Capture the cell that displays the provided text and extract its (x, y) central coordinate. 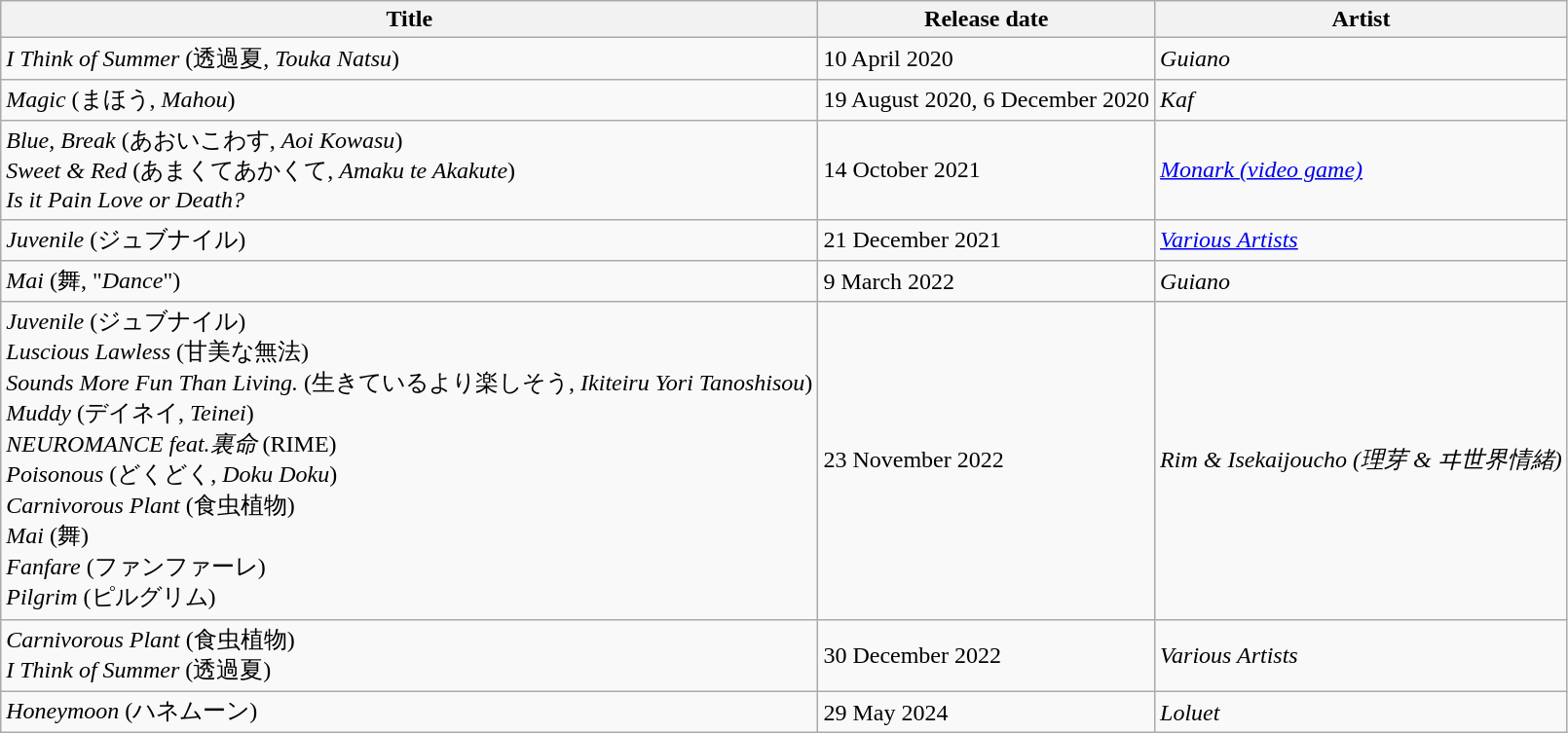
Carnivorous Plant (食虫植物)I Think of Summer (透過夏) (409, 655)
Juvenile (ジュブナイル) (409, 239)
I Think of Summer (透過夏, Touka Natsu) (409, 58)
Honeymoon (ハネムーン) (409, 713)
14 October 2021 (987, 169)
Blue, Break (あおいこわす, Aoi Kowasu)Sweet & Red (あまくてあかくて, Amaku te Akakute)Is it Pain Love or Death? (409, 169)
Monark (video game) (1362, 169)
10 April 2020 (987, 58)
Title (409, 19)
Rim & Isekaijoucho (理芽 & ヰ世界情緒) (1362, 460)
23 November 2022 (987, 460)
19 August 2020, 6 December 2020 (987, 99)
29 May 2024 (987, 713)
Loluet (1362, 713)
Artist (1362, 19)
9 March 2022 (987, 282)
Kaf (1362, 99)
21 December 2021 (987, 239)
Magic (まほう, Mahou) (409, 99)
Release date (987, 19)
Mai (舞, "Dance") (409, 282)
30 December 2022 (987, 655)
